Locate the cell with the specified text and output its [x, y] center coordinate. 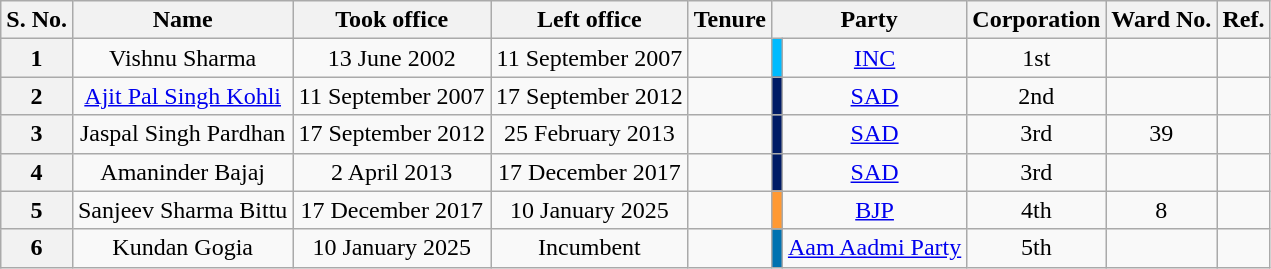
1st [1036, 58]
13 June 2002 [392, 58]
Ref. [1244, 20]
Tenure [730, 20]
INC [874, 58]
Party [868, 20]
Name [182, 20]
Vishnu Sharma [182, 58]
1 [37, 58]
Amaninder Bajaj [182, 172]
2 April 2013 [392, 172]
5th [1036, 248]
Corporation [1036, 20]
5 [37, 210]
8 [1162, 210]
3 [37, 134]
Ward No. [1162, 20]
25 February 2013 [590, 134]
4 [37, 172]
4th [1036, 210]
Kundan Gogia [182, 248]
Incumbent [590, 248]
Aam Aadmi Party [874, 248]
Left office [590, 20]
2 [37, 96]
Ajit Pal Singh Kohli [182, 96]
Took office [392, 20]
2nd [1036, 96]
Jaspal Singh Pardhan [182, 134]
39 [1162, 134]
6 [37, 248]
BJP [874, 210]
S. No. [37, 20]
Sanjeev Sharma Bittu [182, 210]
